For the text-containing cell, return its midpoint in [x, y] coordinate format. 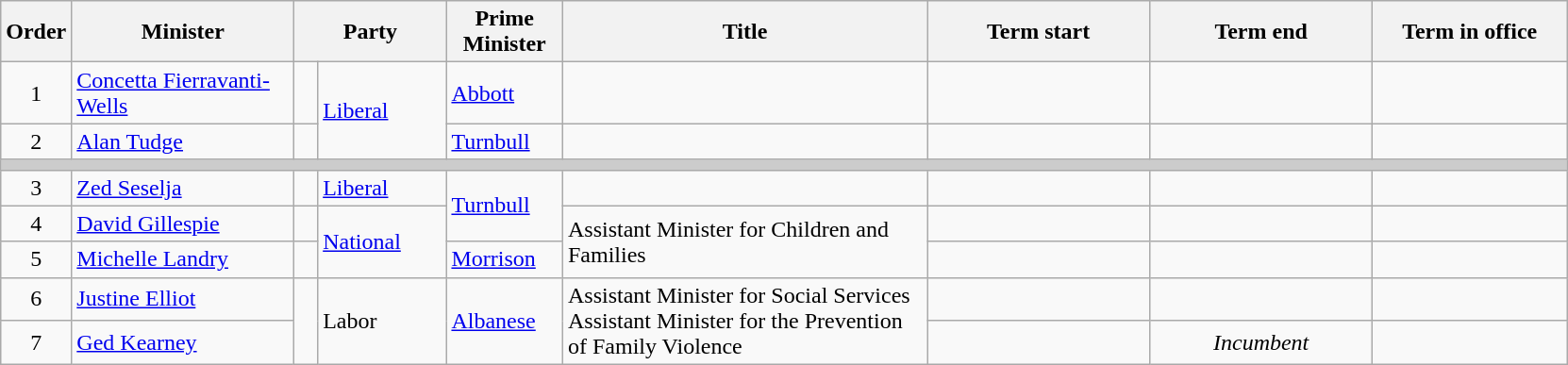
6 [36, 299]
Alan Tudge [183, 141]
Term start [1039, 32]
Order [36, 32]
5 [36, 259]
Assistant Minister for Social ServicesAssistant Minister for the Prevention of Family Violence [744, 321]
Prime Minister [505, 32]
Morrison [505, 259]
Party [370, 32]
David Gillespie [183, 224]
3 [36, 188]
Justine Elliot [183, 299]
National [382, 241]
Labor [382, 321]
Albanese [505, 321]
Term end [1261, 32]
Incumbent [1261, 342]
Minister [183, 32]
4 [36, 224]
Title [744, 32]
7 [36, 342]
Zed Seselja [183, 188]
2 [36, 141]
Ged Kearney [183, 342]
Abbott [505, 92]
Term in office [1470, 32]
Assistant Minister for Children and Families [744, 241]
Concetta Fierravanti-Wells [183, 92]
1 [36, 92]
Michelle Landry [183, 259]
